Detect which cell encompasses the target text, then output its (X, Y) center coordinate. 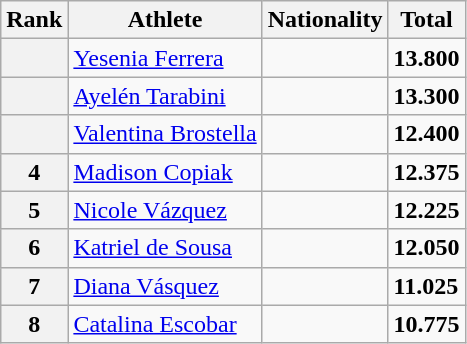
6 (34, 248)
13.300 (426, 96)
Total (426, 20)
12.050 (426, 248)
Athlete (165, 20)
12.400 (426, 134)
13.800 (426, 58)
11.025 (426, 286)
Diana Vásquez (165, 286)
4 (34, 172)
Yesenia Ferrera (165, 58)
Ayelén Tarabini (165, 96)
7 (34, 286)
12.225 (426, 210)
Madison Copiak (165, 172)
Rank (34, 20)
Nationality (325, 20)
Nicole Vázquez (165, 210)
5 (34, 210)
8 (34, 324)
10.775 (426, 324)
Catalina Escobar (165, 324)
Valentina Brostella (165, 134)
Katriel de Sousa (165, 248)
12.375 (426, 172)
